Provide the [x, y] coordinate of the cell's center where the given text is located.  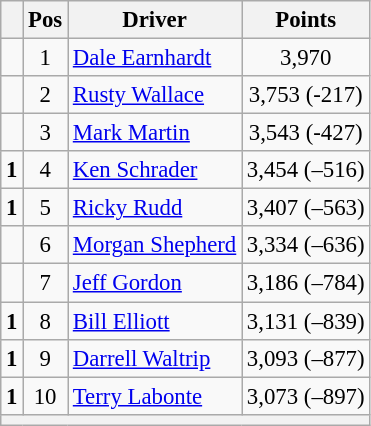
3,753 (-217) [306, 95]
10 [46, 396]
3,543 (-427) [306, 133]
Bill Elliott [155, 321]
3,454 (–516) [306, 170]
4 [46, 170]
3,073 (–897) [306, 396]
Morgan Shepherd [155, 245]
Dale Earnhardt [155, 58]
3,131 (–839) [306, 321]
5 [46, 208]
3,970 [306, 58]
3 [46, 133]
Rusty Wallace [155, 95]
2 [46, 95]
8 [46, 321]
Terry Labonte [155, 396]
Jeff Gordon [155, 283]
3,334 (–636) [306, 245]
Points [306, 20]
Darrell Waltrip [155, 358]
3,407 (–563) [306, 208]
6 [46, 245]
Driver [155, 20]
7 [46, 283]
3,093 (–877) [306, 358]
Pos [46, 20]
Mark Martin [155, 133]
Ken Schrader [155, 170]
3,186 (–784) [306, 283]
9 [46, 358]
Ricky Rudd [155, 208]
